Locate the cell with the specified text and output its (x, y) center coordinate. 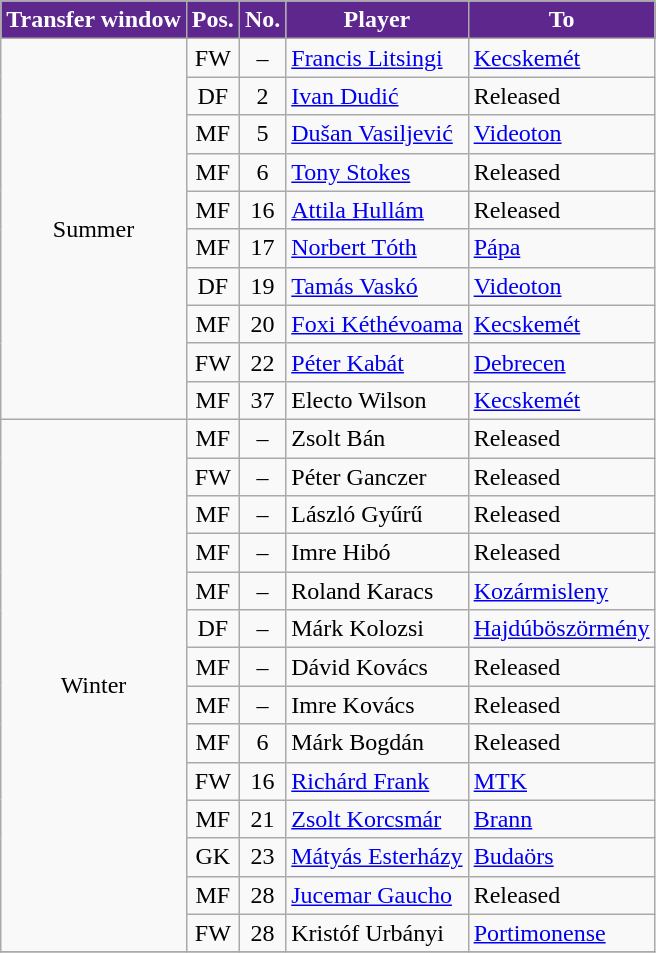
37 (262, 400)
Budaörs (562, 857)
Mátyás Esterházy (377, 857)
23 (262, 857)
Electo Wilson (377, 400)
Márk Bogdán (377, 743)
Dávid Kovács (377, 667)
Péter Kabát (377, 362)
Player (377, 20)
Zsolt Bán (377, 438)
To (562, 20)
Kristóf Urbányi (377, 933)
Pápa (562, 248)
5 (262, 134)
No. (262, 20)
Jucemar Gaucho (377, 895)
Roland Karacs (377, 591)
Norbert Tóth (377, 248)
Portimonense (562, 933)
21 (262, 819)
Foxi Kéthévoama (377, 324)
Zsolt Korcsmár (377, 819)
Francis Litsingi (377, 58)
Richárd Frank (377, 781)
Pos. (212, 20)
Ivan Dudić (377, 96)
Dušan Vasiljević (377, 134)
Summer (94, 230)
17 (262, 248)
Tamás Vaskó (377, 286)
Transfer window (94, 20)
Kozármisleny (562, 591)
2 (262, 96)
Winter (94, 686)
Márk Kolozsi (377, 629)
Imre Kovács (377, 705)
Attila Hullám (377, 210)
Brann (562, 819)
Debrecen (562, 362)
László Gyűrű (377, 515)
GK (212, 857)
Imre Hibó (377, 553)
22 (262, 362)
19 (262, 286)
20 (262, 324)
Tony Stokes (377, 172)
MTK (562, 781)
Péter Ganczer (377, 477)
Hajdúböszörmény (562, 629)
